From the cell containing the given text, extract its center point as [X, Y] coordinate. 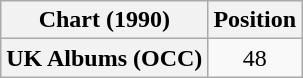
Chart (1990) [104, 20]
UK Albums (OCC) [104, 58]
48 [255, 58]
Position [255, 20]
